Search for the cell housing the specified text and yield its (X, Y) center coordinate. 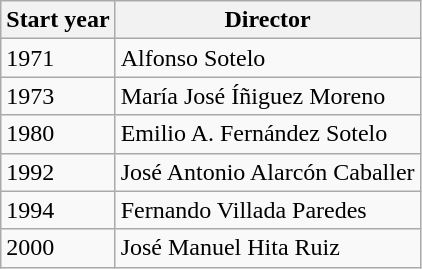
1973 (58, 96)
José Antonio Alarcón Caballer (268, 172)
Start year (58, 20)
José Manuel Hita Ruiz (268, 248)
Director (268, 20)
1980 (58, 134)
1971 (58, 58)
Fernando Villada Paredes (268, 210)
Emilio A. Fernández Sotelo (268, 134)
1992 (58, 172)
Alfonso Sotelo (268, 58)
1994 (58, 210)
María José Íñiguez Moreno (268, 96)
2000 (58, 248)
